Search for the cell housing the specified text and yield its [X, Y] center coordinate. 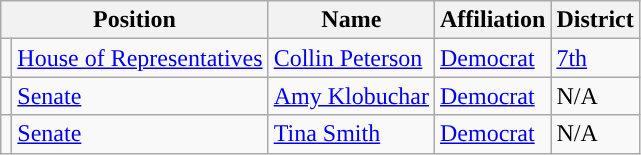
Tina Smith [351, 134]
District [595, 20]
Position [134, 20]
Name [351, 20]
Affiliation [493, 20]
7th [595, 58]
House of Representatives [140, 58]
Collin Peterson [351, 58]
Amy Klobuchar [351, 96]
